Output the (X, Y) coordinate of the center of the cell containing the given text.  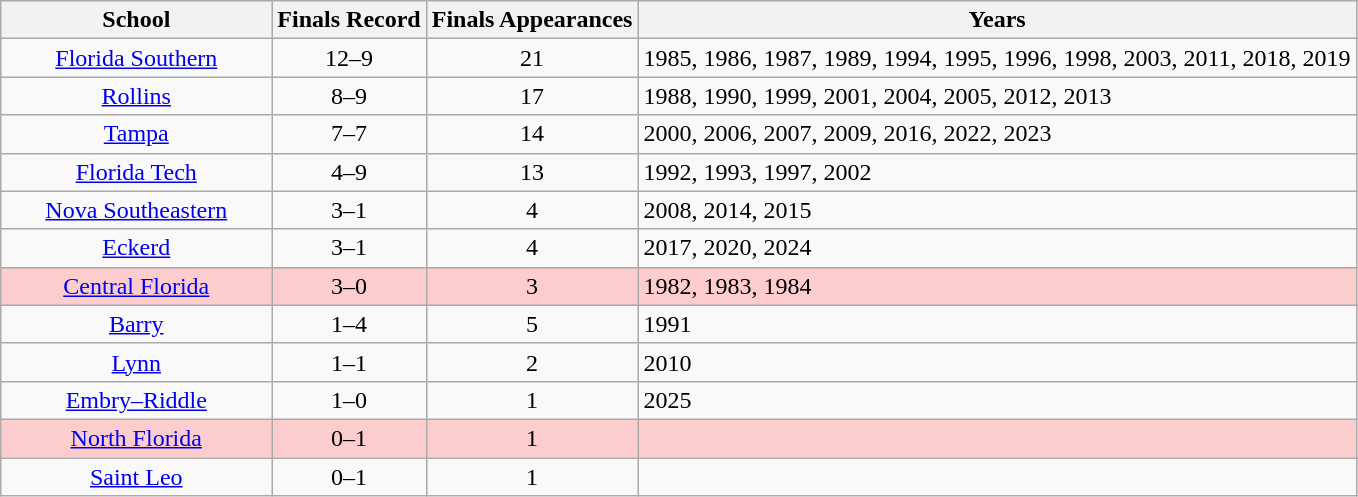
3–0 (349, 286)
Years (997, 20)
1982, 1983, 1984 (997, 286)
7–7 (349, 134)
North Florida (136, 438)
Tampa (136, 134)
1–1 (349, 362)
5 (532, 324)
Saint Leo (136, 477)
School (136, 20)
1988, 1990, 1999, 2001, 2004, 2005, 2012, 2013 (997, 96)
14 (532, 134)
Barry (136, 324)
Finals Appearances (532, 20)
1–0 (349, 400)
8–9 (349, 96)
17 (532, 96)
3 (532, 286)
2010 (997, 362)
1985, 1986, 1987, 1989, 1994, 1995, 1996, 1998, 2003, 2011, 2018, 2019 (997, 58)
1992, 1993, 1997, 2002 (997, 172)
Finals Record (349, 20)
Lynn (136, 362)
12–9 (349, 58)
Florida Southern (136, 58)
2000, 2006, 2007, 2009, 2016, 2022, 2023 (997, 134)
2 (532, 362)
4–9 (349, 172)
Rollins (136, 96)
13 (532, 172)
1–4 (349, 324)
2008, 2014, 2015 (997, 210)
Eckerd (136, 248)
2017, 2020, 2024 (997, 248)
1991 (997, 324)
Central Florida (136, 286)
Embry–Riddle (136, 400)
2025 (997, 400)
Nova Southeastern (136, 210)
Florida Tech (136, 172)
21 (532, 58)
